For the text-containing cell, return its midpoint in [x, y] coordinate format. 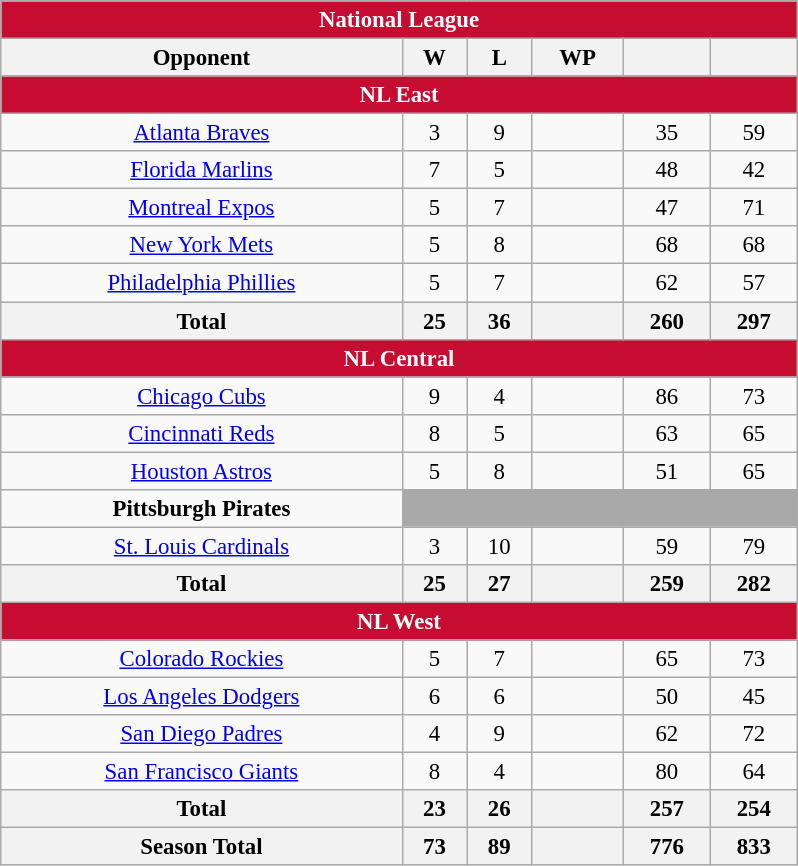
47 [666, 208]
Chicago Cubs [202, 396]
260 [666, 321]
Houston Astros [202, 471]
64 [754, 772]
W [434, 57]
50 [666, 696]
10 [500, 546]
Opponent [202, 57]
36 [500, 321]
Colorado Rockies [202, 659]
71 [754, 208]
New York Mets [202, 245]
257 [666, 809]
L [500, 57]
833 [754, 847]
Philadelphia Phillies [202, 283]
Pittsburgh Pirates [202, 508]
42 [754, 170]
San Diego Padres [202, 734]
Atlanta Braves [202, 133]
NL West [399, 621]
282 [754, 584]
51 [666, 471]
776 [666, 847]
NL Central [399, 358]
Los Angeles Dodgers [202, 696]
72 [754, 734]
Cincinnati Reds [202, 433]
48 [666, 170]
35 [666, 133]
Montreal Expos [202, 208]
26 [500, 809]
259 [666, 584]
San Francisco Giants [202, 772]
23 [434, 809]
86 [666, 396]
National League [399, 20]
Florida Marlins [202, 170]
WP [578, 57]
Season Total [202, 847]
St. Louis Cardinals [202, 546]
80 [666, 772]
63 [666, 433]
NL East [399, 95]
79 [754, 546]
297 [754, 321]
89 [500, 847]
57 [754, 283]
254 [754, 809]
45 [754, 696]
27 [500, 584]
